Provide the [x, y] coordinate of the cell's center where the given text is located.  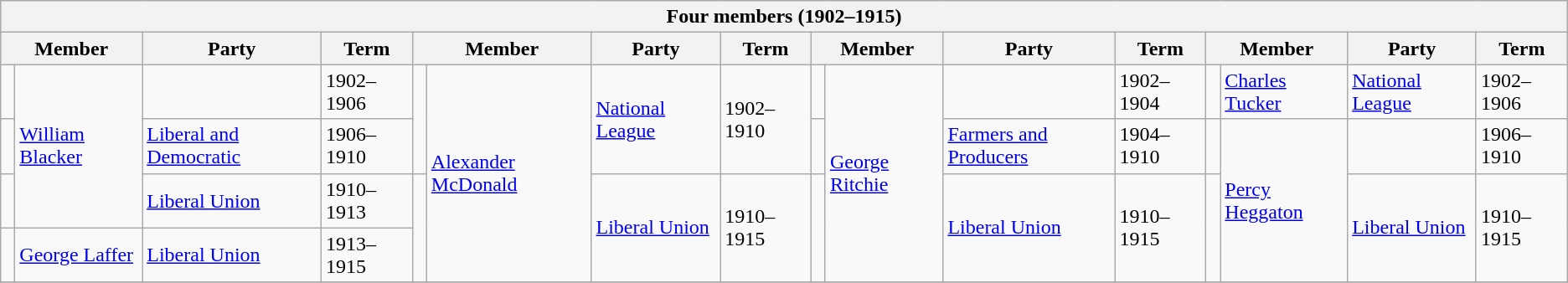
George Ritchie [884, 173]
George Laffer [79, 255]
Liberal and Democratic [232, 146]
1904–1910 [1161, 146]
William Blacker [79, 146]
Four members (1902–1915) [784, 17]
1902–1904 [1161, 92]
Farmers and Producers [1029, 146]
1902–1910 [766, 119]
Charles Tucker [1284, 92]
Alexander McDonald [509, 173]
1913–1915 [367, 255]
1910–1913 [367, 201]
Percy Heggaton [1284, 201]
